Locate the cell with the specified text and output its [x, y] center coordinate. 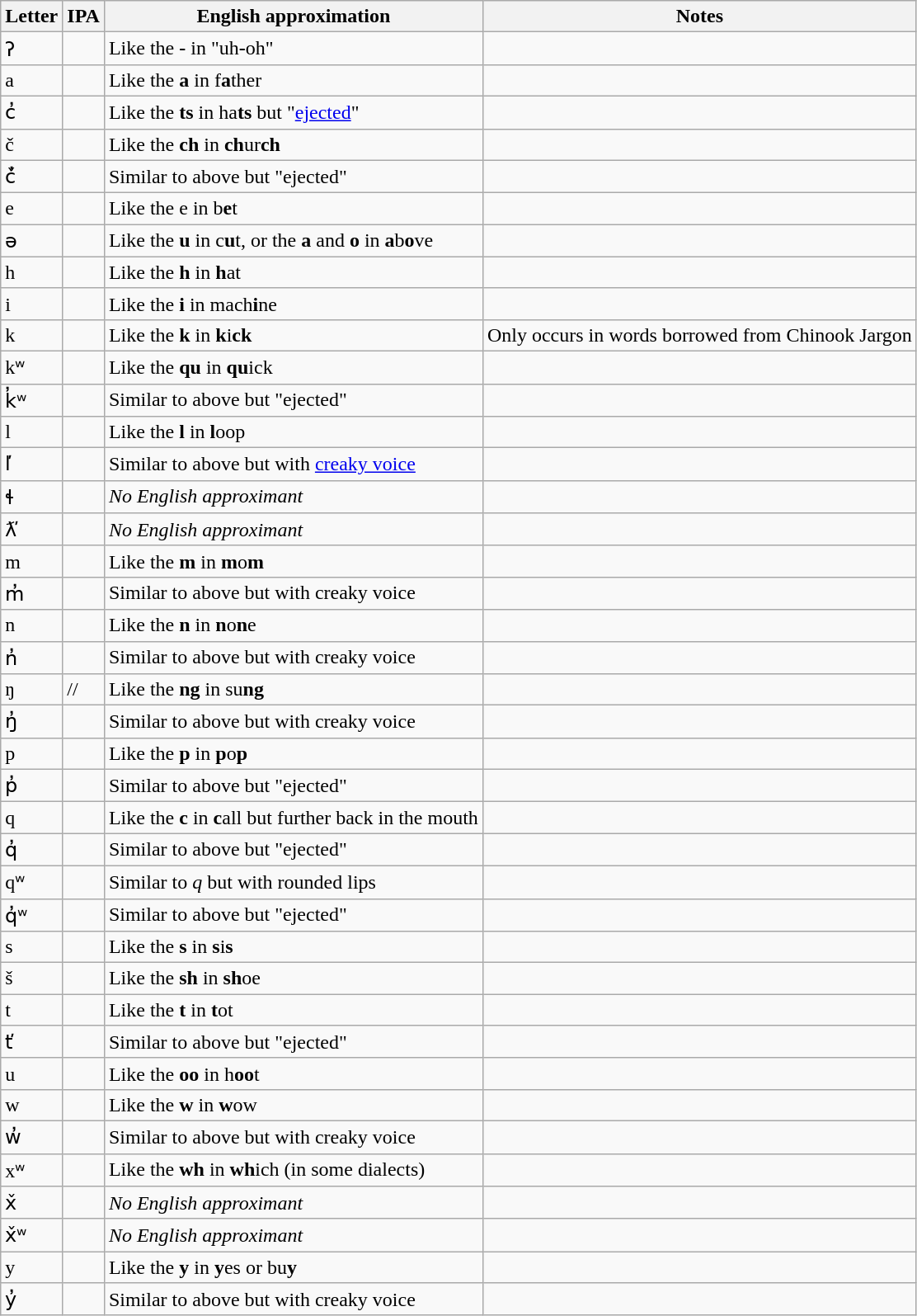
Like the - in "uh-oh" [294, 49]
u [31, 1073]
IPA [84, 17]
p̓ [31, 785]
kʷ [31, 367]
xʷ [31, 1170]
a [31, 80]
k̓ʷ [31, 400]
Like the i in machine [294, 304]
Like the l in loop [294, 432]
Like the sh in shoe [294, 979]
i [31, 304]
Like the t in tot [294, 1010]
Like the n in none [294, 625]
Like the qu in quick [294, 367]
Similar to q but with rounded lips [294, 882]
n̓ [31, 658]
y̓ [31, 1299]
English approximation [294, 17]
Like the e in bet [294, 209]
w̓ [31, 1137]
ə [31, 241]
// [84, 690]
Like the u in cut, or the a and o in above [294, 241]
č̓ [31, 177]
p [31, 753]
s [31, 947]
š [31, 979]
Like the wh in which (in some dialects) [294, 1170]
q̓ʷ [31, 915]
q [31, 818]
Like the ts in hats but "ejected" [294, 112]
n [31, 625]
t̕ [31, 1042]
Like the h in hat [294, 272]
x̌ʷ [31, 1235]
l̕ [31, 465]
e [31, 209]
Like the a in father [294, 80]
Letter [31, 17]
ŋ [31, 690]
qʷ [31, 882]
q̓ [31, 850]
m [31, 561]
Notes [699, 17]
Like the k in kick [294, 335]
t [31, 1010]
k [31, 335]
x̌ [31, 1203]
Like the oo in hoot [294, 1073]
Like the ch in church [294, 144]
ʔ [31, 49]
Like the m in mom [294, 561]
č [31, 144]
Like the c in call but further back in the mouth [294, 818]
Like the s in sis [294, 947]
c̓ [31, 112]
w [31, 1105]
m̓ [31, 593]
y [31, 1267]
ɬ [31, 497]
ƛ̕ [31, 530]
h [31, 272]
Like the y in yes or buy [294, 1267]
ŋ̓ [31, 722]
Like the w in wow [294, 1105]
Like the p in pop [294, 753]
l [31, 432]
Only occurs in words borrowed from Chinook Jargon [699, 335]
Like the ng in sung [294, 690]
